For the text-containing cell, return its midpoint in (X, Y) coordinate format. 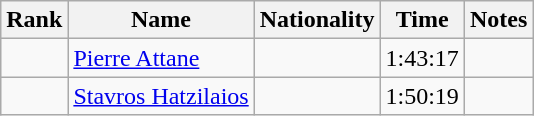
Rank (34, 20)
1:50:19 (422, 96)
Nationality (317, 20)
1:43:17 (422, 58)
Notes (498, 20)
Stavros Hatzilaios (161, 96)
Name (161, 20)
Pierre Attane (161, 58)
Time (422, 20)
